From the cell containing the given text, extract its center point as (X, Y) coordinate. 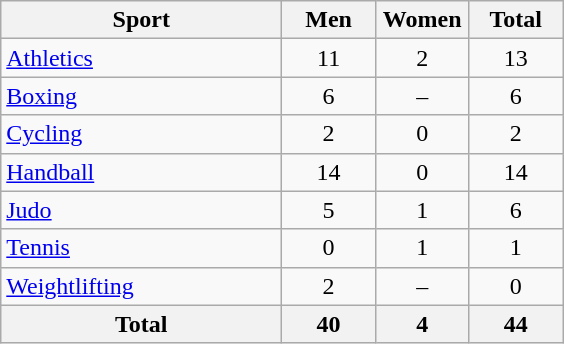
Sport (142, 20)
Weightlifting (142, 286)
Boxing (142, 96)
Women (422, 20)
Men (329, 20)
40 (329, 324)
5 (329, 210)
44 (516, 324)
Judo (142, 210)
4 (422, 324)
13 (516, 58)
11 (329, 58)
Cycling (142, 134)
Handball (142, 172)
Tennis (142, 248)
Athletics (142, 58)
